From the cell containing the given text, extract its center point as [x, y] coordinate. 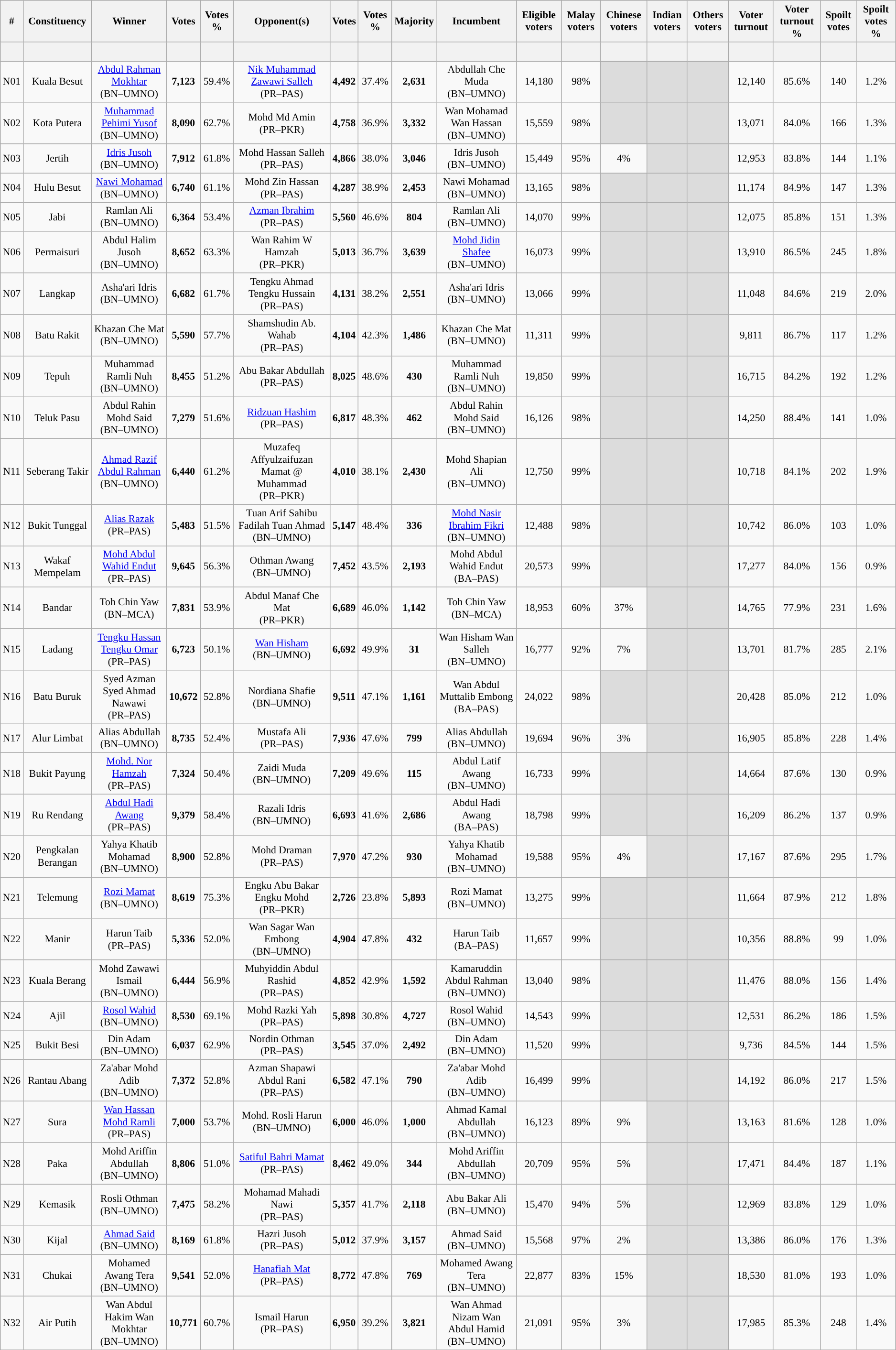
8,652 [184, 252]
50.1% [217, 649]
432 [414, 940]
Harun Taib(PR–PAS) [129, 940]
15,470 [539, 1205]
46.6% [375, 217]
85.0% [797, 697]
Mustafa Ali(PR–PAS) [282, 738]
186 [838, 1016]
140 [838, 82]
Mohd Abdul Wahid Endut(BA–PAS) [476, 567]
20,428 [751, 697]
9,541 [184, 1275]
Othman Awang(BN–UMNO) [282, 567]
Wakaf Mempelam [57, 567]
2.0% [875, 294]
4,492 [344, 82]
Mohd. Rosli Harun(BN–UMNO) [282, 1122]
8,025 [344, 377]
2,430 [414, 472]
97% [581, 1240]
295 [838, 857]
37% [624, 608]
192 [838, 377]
94% [581, 1205]
Tepuh [57, 377]
1,486 [414, 336]
60.7% [217, 1323]
37.9% [375, 1240]
N12 [11, 525]
41.6% [375, 816]
Mohd Md Amin(PR–PKR) [282, 123]
4,758 [344, 123]
Mohamad Mahadi Nawi(PR–PAS) [282, 1205]
6,692 [344, 649]
Muhyiddin Abdul Rashid(PR–PAS) [282, 981]
84.6% [797, 294]
N16 [11, 697]
Tuan Arif Sahibu Fadilah Tuan Ahmad(BN–UMNO) [282, 525]
7,912 [184, 159]
Muhammad Pehimi Yusof(BN–UMNO) [129, 123]
Ismail Harun(PR–PAS) [282, 1323]
56.9% [217, 981]
336 [414, 525]
11,657 [539, 940]
Hanafiah Mat(PR–PAS) [282, 1275]
4,852 [344, 981]
3,821 [414, 1323]
Langkap [57, 294]
N25 [11, 1045]
16,073 [539, 252]
58.4% [217, 816]
19,694 [539, 738]
20,573 [539, 567]
Telemung [57, 898]
8,090 [184, 123]
N17 [11, 738]
49.6% [375, 773]
N31 [11, 1275]
Jertih [57, 159]
86.5% [797, 252]
17,471 [751, 1164]
51.6% [217, 418]
84.1% [797, 472]
37.0% [375, 1045]
Winner [129, 21]
11,664 [751, 898]
Indian voters [667, 21]
5,590 [184, 336]
Kuala Besut [57, 82]
14,543 [539, 1016]
Nordin Othman(PR–PAS) [282, 1045]
87.9% [797, 898]
130 [838, 773]
231 [838, 608]
Ahmad Kamal Abdullah(BN–UMNO) [476, 1122]
8,900 [184, 857]
Chinese voters [624, 21]
6,723 [184, 649]
47.6% [375, 738]
N22 [11, 940]
12,953 [751, 159]
19,850 [539, 377]
5,336 [184, 940]
Constituency [57, 21]
20,709 [539, 1164]
13,165 [539, 187]
84.4% [797, 1164]
1,161 [414, 697]
6,582 [344, 1080]
6,689 [344, 608]
3,046 [414, 159]
12,969 [751, 1205]
7,000 [184, 1122]
Mohd Zin Hassan(PR–PAS) [282, 187]
7,279 [184, 418]
42.9% [375, 981]
Kota Putera [57, 123]
Wan Mohamad Wan Hassan(BN–UMNO) [476, 123]
41.7% [375, 1205]
5,893 [414, 898]
790 [414, 1080]
51.2% [217, 377]
85.6% [797, 82]
9,811 [751, 336]
5,012 [344, 1240]
Mohd Shapian Ali(BN–UMNO) [476, 472]
1,000 [414, 1122]
N26 [11, 1080]
7,475 [184, 1205]
14,070 [539, 217]
Mohd Zawawi Ismail(BN–UMNO) [129, 981]
2,453 [414, 187]
84.2% [797, 377]
9,511 [344, 697]
59.4% [217, 82]
21,091 [539, 1323]
16,715 [751, 377]
344 [414, 1164]
24,022 [539, 697]
2,726 [344, 898]
Manir [57, 940]
12,140 [751, 82]
9,736 [751, 1045]
16,209 [751, 816]
151 [838, 217]
Mohd Jidin Shafee(BN–UMNO) [476, 252]
Azman Shapawi Abdul Rani(PR–PAS) [282, 1080]
Permaisuri [57, 252]
13,163 [751, 1122]
17,985 [751, 1323]
Abdul Latif Awang(BN–UMNO) [476, 773]
2,686 [414, 816]
5,898 [344, 1016]
7,831 [184, 608]
69.1% [217, 1016]
Batu Rakit [57, 336]
Tengku Ahmad Tengku Hussain(PR–PAS) [282, 294]
12,488 [539, 525]
Nordiana Shafie(BN–UMNO) [282, 697]
804 [414, 217]
85.3% [797, 1323]
7,209 [344, 773]
10,672 [184, 697]
8,169 [184, 1240]
N03 [11, 159]
8,619 [184, 898]
7,372 [184, 1080]
N24 [11, 1016]
7% [624, 649]
Malay voters [581, 21]
285 [838, 649]
Ridzuan Hashim(PR–PAS) [282, 418]
Mohd Abdul Wahid Endut(PR–PAS) [129, 567]
N05 [11, 217]
11,174 [751, 187]
Bukit Tunggal [57, 525]
14,250 [751, 418]
1,592 [414, 981]
2.1% [875, 649]
N09 [11, 377]
799 [414, 738]
62.9% [217, 1045]
5,357 [344, 1205]
6,740 [184, 187]
48.3% [375, 418]
Mohd Draman(PR–PAS) [282, 857]
N15 [11, 649]
245 [838, 252]
18,798 [539, 816]
23.8% [375, 898]
11,520 [539, 1045]
7,123 [184, 82]
147 [838, 187]
96% [581, 738]
Teluk Pasu [57, 418]
248 [838, 1323]
N21 [11, 898]
Mohd Razki Yah(PR–PAS) [282, 1016]
7,970 [344, 857]
16,123 [539, 1122]
9% [624, 1122]
N14 [11, 608]
Shamshudin Ab. Wahab(PR–PAS) [282, 336]
83% [581, 1275]
N07 [11, 294]
Sura [57, 1122]
16,499 [539, 1080]
Ajil [57, 1016]
16,126 [539, 418]
Abu Bakar Abdullah(PR–PAS) [282, 377]
4,131 [344, 294]
6,817 [344, 418]
Hazri Jusoh(PR–PAS) [282, 1240]
Satiful Bahri Mamat(PR–PAS) [282, 1164]
1,142 [414, 608]
N10 [11, 418]
51.0% [217, 1164]
6,693 [344, 816]
2,492 [414, 1045]
Kijal [57, 1240]
166 [838, 123]
38.1% [375, 472]
89% [581, 1122]
22,877 [539, 1275]
2% [624, 1240]
137 [838, 816]
61.1% [217, 187]
88.0% [797, 981]
12,075 [751, 217]
N23 [11, 981]
38.0% [375, 159]
Wan Rahim W Hamzah(PR–PKR) [282, 252]
Abdul Hadi Awang(PR–PAS) [129, 816]
36.7% [375, 252]
7,324 [184, 773]
Opponent(s) [282, 21]
14,180 [539, 82]
48.6% [375, 377]
2,193 [414, 567]
N06 [11, 252]
6,950 [344, 1323]
49.9% [375, 649]
86.7% [797, 336]
77.9% [797, 608]
2,631 [414, 82]
430 [414, 377]
Abdul Halim Jusoh(BN–UMNO) [129, 252]
62.7% [217, 123]
Others voters [708, 21]
Syed Azman Syed Ahmad Nawawi(PR–PAS) [129, 697]
Alur Limbat [57, 738]
13,275 [539, 898]
Spoilt votes % [875, 21]
N27 [11, 1122]
50.4% [217, 773]
60% [581, 608]
84.5% [797, 1045]
53.4% [217, 217]
5,560 [344, 217]
129 [838, 1205]
8,462 [344, 1164]
6,000 [344, 1122]
15% [624, 1275]
4,287 [344, 187]
115 [414, 773]
1.6% [875, 608]
128 [838, 1122]
10,771 [184, 1323]
Tengku Hassan Tengku Omar(PR–PAS) [129, 649]
Razali Idris(BN–UMNO) [282, 816]
81.0% [797, 1275]
6,037 [184, 1045]
5,147 [344, 525]
Voter turnout [751, 21]
2,118 [414, 1205]
9,645 [184, 567]
4,104 [344, 336]
13,386 [751, 1240]
10,356 [751, 940]
17,167 [751, 857]
3,545 [344, 1045]
Ahmad Razif Abdul Rahman(BN–UMNO) [129, 472]
13,701 [751, 649]
141 [838, 418]
6,440 [184, 472]
5,483 [184, 525]
53.7% [217, 1122]
31 [414, 649]
36.9% [375, 123]
Rantau Abang [57, 1080]
Wan Hisham Wan Salleh(BN–UMNO) [476, 649]
16,733 [539, 773]
N04 [11, 187]
Wan Hassan Mohd Ramli(PR–PAS) [129, 1122]
15,449 [539, 159]
75.3% [217, 898]
8,772 [344, 1275]
217 [838, 1080]
Spoilt votes [838, 21]
4,727 [414, 1016]
13,910 [751, 252]
Kuala Berang [57, 981]
Pengkalan Berangan [57, 857]
Bandar [57, 608]
11,048 [751, 294]
8,455 [184, 377]
Kemasik [57, 1205]
Hulu Besut [57, 187]
Alias Razak(PR–PAS) [129, 525]
219 [838, 294]
N29 [11, 1205]
51.5% [217, 525]
3,157 [414, 1240]
14,765 [751, 608]
1.9% [875, 472]
N11 [11, 472]
13,066 [539, 294]
Abdul Rahman Mokhtar(BN–UMNO) [129, 82]
4,866 [344, 159]
202 [838, 472]
17,277 [751, 567]
Harun Taib(BA–PAS) [476, 940]
49.0% [375, 1164]
Voter turnout % [797, 21]
7,936 [344, 738]
193 [838, 1275]
Nik Muhammad Zawawi Salleh(PR–PAS) [282, 82]
53.9% [217, 608]
Rosli Othman(BN–UMNO) [129, 1205]
10,742 [751, 525]
Wan Ahmad Nizam Wan Abdul Hamid(BN–UMNO) [476, 1323]
Engku Abu Bakar Engku Mohd(PR–PKR) [282, 898]
14,192 [751, 1080]
462 [414, 418]
8,530 [184, 1016]
6,682 [184, 294]
12,531 [751, 1016]
Muzafeq Affyulzaifuzan Mamat @ Muhammad(PR–PKR) [282, 472]
57.7% [217, 336]
Zaidi Muda(BN–UMNO) [282, 773]
N01 [11, 82]
Abdul Hadi Awang(BA–PAS) [476, 816]
N20 [11, 857]
N30 [11, 1240]
16,777 [539, 649]
# [11, 21]
930 [414, 857]
6,364 [184, 217]
81.7% [797, 649]
52.4% [217, 738]
38.2% [375, 294]
Wan Sagar Wan Embong(BN–UMNO) [282, 940]
228 [838, 738]
92% [581, 649]
N08 [11, 336]
11,311 [539, 336]
61.7% [217, 294]
18,530 [751, 1275]
30.8% [375, 1016]
63.3% [217, 252]
Abu Bakar Ali(BN–UMNO) [476, 1205]
11,476 [751, 981]
Eligible voters [539, 21]
Mohd Hassan Salleh(PR–PAS) [282, 159]
18,953 [539, 608]
N28 [11, 1164]
12,750 [539, 472]
Wan Abdul Muttalib Embong(BA–PAS) [476, 697]
58.2% [217, 1205]
3,639 [414, 252]
N02 [11, 123]
14,664 [751, 773]
99 [838, 940]
4,904 [344, 940]
1.7% [875, 857]
Batu Buruk [57, 697]
88.8% [797, 940]
39.2% [375, 1323]
N19 [11, 816]
13,071 [751, 123]
88.4% [797, 418]
Kamaruddin Abdul Rahman(BN–UMNO) [476, 981]
8,806 [184, 1164]
Wan Hisham(BN–UMNO) [282, 649]
N32 [11, 1323]
187 [838, 1164]
81.6% [797, 1122]
176 [838, 1240]
7,452 [344, 567]
Abdul Manaf Che Mat(PR–PKR) [282, 608]
9,379 [184, 816]
16,905 [751, 738]
38.9% [375, 187]
Wan Abdul Hakim Wan Mokhtar(BN–UMNO) [129, 1323]
Seberang Takir [57, 472]
37.4% [375, 82]
47.2% [375, 857]
42.3% [375, 336]
61.2% [217, 472]
4,010 [344, 472]
84.9% [797, 187]
Ru Rendang [57, 816]
6,444 [184, 981]
Azman Ibrahim(PR–PAS) [282, 217]
10,718 [751, 472]
Ladang [57, 649]
15,559 [539, 123]
5,013 [344, 252]
Incumbent [476, 21]
Majority [414, 21]
8,735 [184, 738]
43.5% [375, 567]
15,568 [539, 1240]
Mohd. Nor Hamzah(PR–PAS) [129, 773]
N18 [11, 773]
N13 [11, 567]
Mohd Nasir Ibrahim Fikri(BN–UMNO) [476, 525]
Paka [57, 1164]
13,040 [539, 981]
3,332 [414, 123]
2,551 [414, 294]
19,588 [539, 857]
117 [838, 336]
Chukai [57, 1275]
Bukit Payung [57, 773]
Bukit Besi [57, 1045]
56.3% [217, 567]
Abdullah Che Muda(BN–UMNO) [476, 82]
48.4% [375, 525]
103 [838, 525]
769 [414, 1275]
Air Putih [57, 1323]
Jabi [57, 217]
